Determine the [x, y] coordinate at the center of the cell enclosing the given text.  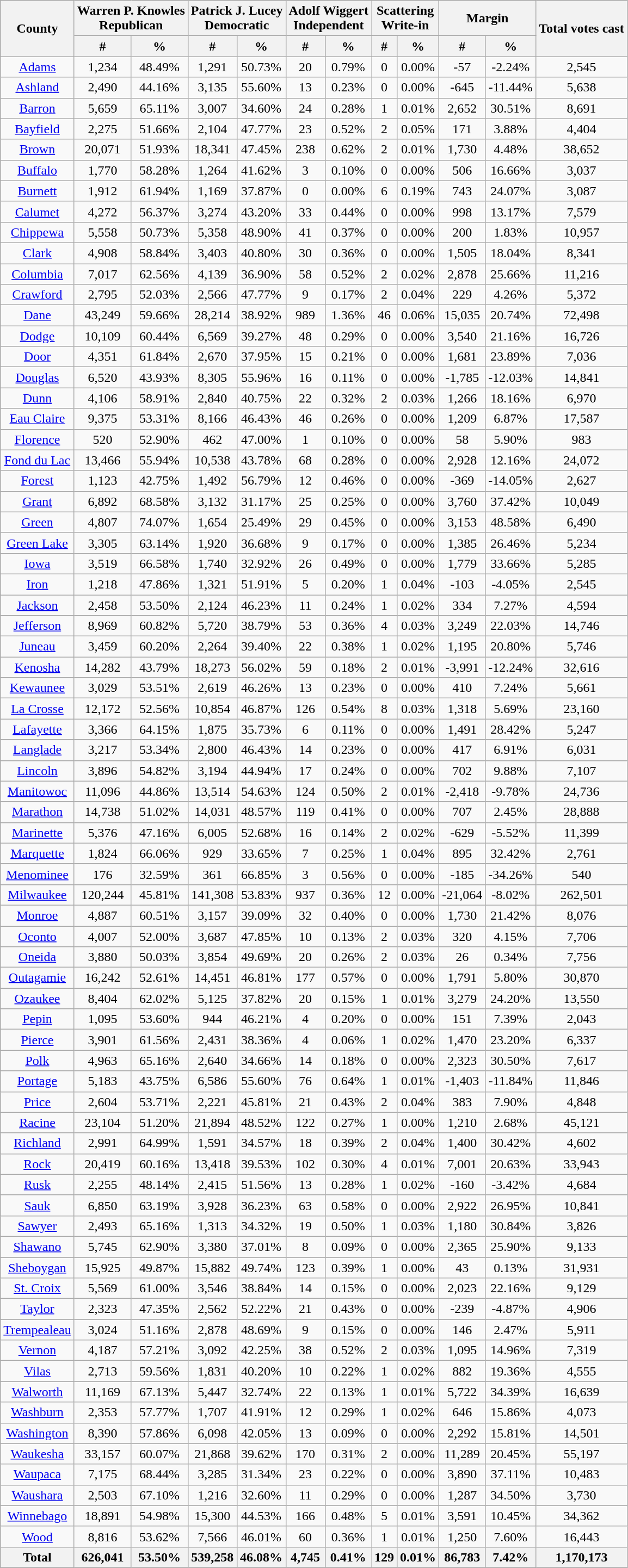
48 [305, 336]
626,041 [102, 1557]
8,305 [212, 377]
11,399 [582, 833]
262,501 [582, 895]
1,180 [463, 1226]
43.75% [160, 1081]
5,659 [102, 108]
1,400 [463, 1143]
43 [463, 1268]
1,321 [212, 584]
26.46% [510, 543]
5,372 [582, 295]
1,505 [463, 253]
31.17% [261, 501]
0.14% [348, 833]
0.62% [348, 150]
0.49% [348, 563]
18.16% [510, 398]
7,001 [463, 1164]
-4.87% [510, 1309]
32.92% [261, 563]
-369 [463, 481]
12,172 [102, 709]
20,071 [102, 150]
15 [305, 357]
4,745 [305, 1557]
47.86% [160, 584]
60.20% [160, 647]
60.07% [160, 1454]
34,362 [582, 1516]
41 [305, 232]
32,616 [582, 667]
5,125 [212, 999]
1,169 [212, 191]
2,795 [102, 295]
23.89% [510, 357]
-2.24% [510, 67]
Waukesha [37, 1454]
-1,403 [463, 1081]
Brown [37, 150]
62.56% [160, 274]
49.69% [261, 957]
0.48% [348, 1516]
10,483 [582, 1474]
54.98% [160, 1516]
3,380 [212, 1247]
Total votes cast [582, 28]
10,538 [212, 460]
7,175 [102, 1474]
52.90% [160, 439]
1,791 [463, 978]
47.35% [160, 1309]
13,550 [582, 999]
48.57% [261, 812]
2,415 [212, 1185]
-185 [463, 874]
Waushara [37, 1495]
4,594 [582, 605]
702 [463, 771]
68 [305, 460]
6.91% [510, 750]
4,187 [102, 1350]
39.40% [261, 647]
County [37, 28]
-645 [463, 88]
0.27% [348, 1123]
1,287 [463, 1495]
39.53% [261, 1164]
171 [463, 129]
8,691 [582, 108]
13,514 [212, 791]
6,031 [582, 750]
-4.05% [510, 584]
7,617 [582, 1061]
74.07% [160, 522]
-11.44% [510, 88]
2,124 [212, 605]
3,092 [212, 1350]
177 [305, 978]
21,868 [212, 1454]
6,490 [582, 522]
38 [305, 1350]
30.51% [510, 108]
Washburn [37, 1412]
7.60% [510, 1536]
11,216 [582, 274]
882 [463, 1371]
Dodge [37, 336]
La Crosse [37, 709]
16,726 [582, 336]
37.01% [261, 1247]
6,005 [212, 833]
23,104 [102, 1123]
24.20% [510, 999]
Outagamie [37, 978]
2,604 [102, 1102]
983 [582, 439]
15.81% [510, 1433]
334 [463, 605]
0.05% [418, 129]
Forest [37, 481]
68.44% [160, 1474]
8,390 [102, 1433]
48.58% [510, 522]
5,722 [463, 1392]
123 [305, 1268]
Sauk [37, 1205]
0.44% [348, 212]
25.90% [510, 1247]
53 [305, 626]
43.79% [160, 667]
2,928 [463, 460]
2,264 [212, 647]
3,007 [212, 108]
120,244 [102, 895]
25.49% [261, 522]
20.80% [510, 647]
16,639 [582, 1392]
60.82% [160, 626]
51.20% [160, 1123]
Marquette [37, 853]
2,431 [212, 1040]
39.09% [261, 915]
-239 [463, 1309]
56.37% [160, 212]
229 [463, 295]
3,279 [463, 999]
Marinette [37, 833]
-1,785 [463, 377]
-34.26% [510, 874]
67.10% [160, 1495]
14,031 [212, 812]
3,519 [102, 563]
32 [305, 915]
1,779 [463, 563]
38.36% [261, 1040]
Manitowoc [37, 791]
-9.78% [510, 791]
20.45% [510, 1454]
383 [463, 1102]
48.14% [160, 1185]
5,247 [582, 729]
30 [305, 253]
5.69% [510, 709]
37.82% [261, 999]
Vilas [37, 1371]
129 [384, 1557]
Burnett [37, 191]
6,970 [582, 398]
7.42% [510, 1557]
Barron [37, 108]
1,195 [463, 647]
2,365 [463, 1247]
55.96% [261, 377]
18,341 [212, 150]
30.84% [510, 1226]
3,285 [212, 1474]
17 [305, 771]
34.57% [261, 1143]
St. Croix [37, 1288]
48.52% [261, 1123]
7.27% [510, 605]
Kewaunee [37, 688]
2,503 [102, 1495]
166 [305, 1516]
34.50% [510, 1495]
49.87% [160, 1268]
32.59% [160, 874]
8,404 [102, 999]
3,591 [463, 1516]
Total [37, 1557]
Iron [37, 584]
Bayfield [37, 129]
42.25% [261, 1350]
59.56% [160, 1371]
1,209 [463, 419]
54.82% [160, 771]
5,638 [582, 88]
4,684 [582, 1185]
0.40% [348, 915]
Door [37, 357]
11,096 [102, 791]
4,906 [582, 1309]
43.20% [261, 212]
38.92% [261, 315]
2,761 [582, 853]
10,109 [102, 336]
4,404 [582, 129]
Juneau [37, 647]
52.03% [160, 295]
9.88% [510, 771]
2,292 [463, 1433]
Margin [488, 18]
2,490 [102, 88]
2,458 [102, 605]
53.71% [160, 1102]
23,160 [582, 709]
60 [305, 1536]
21.16% [510, 336]
46.08% [261, 1557]
48.69% [261, 1330]
2,104 [212, 129]
Washington [37, 1433]
41.62% [261, 170]
2,652 [463, 108]
4,351 [102, 357]
1,264 [212, 170]
20.74% [510, 315]
Douglas [37, 377]
-14.05% [510, 481]
49.74% [261, 1268]
14.96% [510, 1350]
15,925 [102, 1268]
29 [305, 522]
Chippewa [37, 232]
37.95% [261, 357]
53.31% [160, 419]
64.15% [160, 729]
361 [212, 874]
2,566 [212, 295]
32.60% [261, 1495]
32.74% [261, 1392]
Oneida [37, 957]
Vernon [37, 1350]
13,466 [102, 460]
56.02% [261, 667]
7.39% [510, 1019]
Jefferson [37, 626]
417 [463, 750]
Iowa [37, 563]
55.94% [160, 460]
65.11% [160, 108]
126 [305, 709]
2,619 [212, 688]
62.02% [160, 999]
-12.03% [510, 377]
52.61% [160, 978]
9,129 [582, 1288]
16,242 [102, 978]
0.30% [348, 1164]
1,385 [463, 543]
66.06% [160, 853]
14,746 [582, 626]
1,216 [212, 1495]
15.86% [510, 1412]
30.42% [510, 1143]
5,234 [582, 543]
Dunn [37, 398]
Eau Claire [37, 419]
58.84% [160, 253]
10,841 [582, 1205]
68.58% [160, 501]
3,901 [102, 1040]
895 [463, 853]
8,076 [582, 915]
37.87% [261, 191]
3,037 [582, 170]
1,291 [212, 67]
7,566 [212, 1536]
4,272 [102, 212]
5,720 [212, 626]
34.66% [261, 1061]
3,153 [463, 522]
1,770 [102, 170]
44.94% [261, 771]
1,491 [463, 729]
33.66% [510, 563]
3,403 [212, 253]
4,555 [582, 1371]
51.02% [160, 812]
47.00% [261, 439]
31,931 [582, 1268]
8,166 [212, 419]
151 [463, 1019]
-2,418 [463, 791]
Langlade [37, 750]
28.42% [510, 729]
53.83% [261, 895]
Rusk [37, 1185]
2,023 [463, 1288]
Crawford [37, 295]
53.51% [160, 688]
60.16% [160, 1164]
3.88% [510, 129]
1,470 [463, 1040]
14,738 [102, 812]
146 [463, 1330]
5.80% [510, 978]
Pepin [37, 1019]
Portage [37, 1081]
4,908 [102, 253]
Ashland [37, 88]
9,375 [102, 419]
52.00% [160, 936]
5,661 [582, 688]
34.60% [261, 108]
36.23% [261, 1205]
7,756 [582, 957]
3,305 [102, 543]
12.16% [510, 460]
32.42% [510, 853]
4,807 [102, 522]
Calumet [37, 212]
2.68% [510, 1123]
Buffalo [37, 170]
22.03% [510, 626]
51.16% [160, 1330]
1,831 [212, 1371]
5,183 [102, 1081]
929 [212, 853]
Oconto [37, 936]
Winnebago [37, 1516]
Wood [37, 1536]
24 [305, 108]
48.49% [160, 67]
0.57% [348, 978]
6,850 [102, 1205]
6,892 [102, 501]
48.90% [261, 232]
Green [37, 522]
44.53% [261, 1516]
10,049 [582, 501]
506 [463, 170]
11,169 [102, 1392]
2.45% [510, 812]
200 [463, 232]
0.31% [348, 1454]
1,740 [212, 563]
47.45% [261, 150]
57.21% [160, 1350]
52.56% [160, 709]
15,300 [212, 1516]
38,652 [582, 150]
39.62% [261, 1454]
122 [305, 1123]
2,840 [212, 398]
36.68% [261, 543]
176 [102, 874]
7,706 [582, 936]
14,841 [582, 377]
3,880 [102, 957]
Marathon [37, 812]
5,447 [212, 1392]
Clark [37, 253]
4,106 [102, 398]
3,687 [212, 936]
45,121 [582, 1123]
743 [463, 191]
-103 [463, 584]
46.23% [261, 605]
13,418 [212, 1164]
24,736 [582, 791]
1,313 [212, 1226]
Grant [37, 501]
6,520 [102, 377]
3,928 [212, 1205]
1,234 [102, 67]
8,341 [582, 253]
-5.52% [510, 833]
19 [305, 1226]
14,282 [102, 667]
31.34% [261, 1474]
Trempealeau [37, 1330]
5,376 [102, 833]
63.14% [160, 543]
43,249 [102, 315]
53.34% [160, 750]
61.00% [160, 1288]
67.13% [160, 1392]
Pierce [37, 1040]
34.39% [510, 1392]
7,107 [582, 771]
141,308 [212, 895]
3,132 [212, 501]
47.16% [160, 833]
54.63% [261, 791]
2,255 [102, 1185]
5,285 [582, 563]
Jackson [37, 605]
3,217 [102, 750]
3,366 [102, 729]
1,654 [212, 522]
410 [463, 688]
21,894 [212, 1123]
4,073 [582, 1412]
Columbia [37, 274]
1,123 [102, 481]
937 [305, 895]
4,887 [102, 915]
944 [212, 1019]
51.66% [160, 129]
1,210 [463, 1123]
44.16% [160, 88]
Richland [37, 1143]
1,218 [102, 584]
1,318 [463, 709]
3,730 [582, 1495]
66.58% [160, 563]
Fond du Lac [37, 460]
540 [582, 874]
30,870 [582, 978]
3,087 [582, 191]
-12.24% [510, 667]
5,358 [212, 232]
238 [305, 150]
-57 [463, 67]
170 [305, 1454]
28,888 [582, 812]
5,745 [102, 1247]
0.46% [348, 481]
2,640 [212, 1061]
15,035 [463, 315]
124 [305, 791]
6,586 [212, 1081]
1,824 [102, 853]
57.77% [160, 1412]
21.42% [510, 915]
46.81% [261, 978]
Milwaukee [37, 895]
10,957 [582, 232]
320 [463, 936]
4,007 [102, 936]
0.38% [348, 647]
520 [102, 439]
0.34% [510, 957]
5,569 [102, 1288]
6,337 [582, 1040]
38.84% [261, 1288]
66.85% [261, 874]
37.11% [510, 1474]
4.15% [510, 936]
989 [305, 315]
-3,991 [463, 667]
3,029 [102, 688]
2,991 [102, 1143]
Ozaukee [37, 999]
7,017 [102, 274]
61.56% [160, 1040]
46.21% [261, 1019]
1,266 [463, 398]
0.56% [348, 874]
1,250 [463, 1536]
3,890 [463, 1474]
Rock [37, 1164]
2,043 [582, 1019]
18.04% [510, 253]
20,419 [102, 1164]
3,540 [463, 336]
Shawano [37, 1247]
4,139 [212, 274]
25 [305, 501]
3,760 [463, 501]
19.36% [510, 1371]
22.16% [510, 1288]
Dane [37, 315]
Lincoln [37, 771]
-160 [463, 1185]
Patrick J. LuceyDemocratic [237, 18]
5,558 [102, 232]
1,591 [212, 1143]
46.87% [261, 709]
1,492 [212, 481]
33,157 [102, 1454]
Adams [37, 67]
46.01% [261, 1536]
59 [305, 667]
Walworth [37, 1392]
24.07% [510, 191]
0.21% [348, 357]
3,249 [463, 626]
ScatteringWrite-in [405, 18]
Polk [37, 1061]
42.05% [261, 1433]
58.28% [160, 170]
61.84% [160, 357]
646 [463, 1412]
26.95% [510, 1205]
40.80% [261, 253]
3,274 [212, 212]
60.44% [160, 336]
38.79% [261, 626]
4.26% [510, 295]
3,459 [102, 647]
0.54% [348, 709]
1,681 [463, 357]
Warren P. KnowlesRepublican [131, 18]
18,891 [102, 1516]
3,024 [102, 1330]
47.85% [261, 936]
30.50% [510, 1061]
51.91% [261, 584]
Price [37, 1102]
52.68% [261, 833]
5,746 [582, 647]
40.75% [261, 398]
7,319 [582, 1350]
2,800 [212, 750]
-3.42% [510, 1185]
2,713 [102, 1371]
28,214 [212, 315]
43.78% [261, 460]
1,875 [212, 729]
Sheboygan [37, 1268]
Menominee [37, 874]
539,258 [212, 1557]
3,546 [212, 1288]
-11.84% [510, 1081]
1,707 [212, 1412]
Green Lake [37, 543]
2,275 [102, 129]
40.20% [261, 1371]
9,133 [582, 1247]
41.91% [261, 1412]
0.32% [348, 398]
3,135 [212, 88]
4,963 [102, 1061]
119 [305, 812]
3,854 [212, 957]
56.79% [261, 481]
57.86% [160, 1433]
Racine [37, 1123]
62.90% [160, 1247]
11,846 [582, 1081]
51.93% [160, 150]
59.66% [160, 315]
63 [305, 1205]
7,579 [582, 212]
16.66% [510, 170]
6,569 [212, 336]
55,197 [582, 1454]
53.62% [160, 1536]
998 [463, 212]
0.58% [348, 1205]
2,493 [102, 1226]
1,920 [212, 543]
43.93% [160, 377]
2,670 [212, 357]
17,587 [582, 419]
6,098 [212, 1433]
86,783 [463, 1557]
37.42% [510, 501]
4,848 [582, 1102]
1.83% [510, 232]
462 [212, 439]
76 [305, 1081]
20.63% [510, 1164]
36.90% [261, 274]
8,969 [102, 626]
7.24% [510, 688]
13.17% [510, 212]
50.03% [160, 957]
2.47% [510, 1330]
3,826 [582, 1226]
25.66% [510, 274]
4.48% [510, 150]
8,816 [102, 1536]
7.90% [510, 1102]
39.27% [261, 336]
7,036 [582, 357]
18 [305, 1143]
5,911 [582, 1330]
Taylor [37, 1309]
64.99% [160, 1143]
42.75% [160, 481]
2,562 [212, 1309]
102 [305, 1164]
2,627 [582, 481]
60.51% [160, 915]
18,273 [212, 667]
3,194 [212, 771]
63.19% [160, 1205]
33,943 [582, 1164]
2,221 [212, 1102]
34.32% [261, 1226]
1.36% [348, 315]
10.45% [510, 1516]
Lafayette [37, 729]
24,072 [582, 460]
Monroe [37, 915]
16,443 [582, 1536]
3,157 [212, 915]
10,854 [212, 709]
6.87% [510, 419]
58.91% [160, 398]
Kenosha [37, 667]
5.90% [510, 439]
33.65% [261, 853]
0.37% [348, 232]
14,501 [582, 1433]
2,353 [102, 1412]
0.79% [348, 67]
-21,064 [463, 895]
707 [463, 812]
23.20% [510, 1040]
51.56% [261, 1185]
61.94% [160, 191]
15,882 [212, 1268]
7 [305, 853]
14,451 [212, 978]
-629 [463, 833]
Sawyer [37, 1226]
33 [305, 212]
35.73% [261, 729]
72,498 [582, 315]
Florence [37, 439]
53.60% [160, 1019]
1,912 [102, 191]
0.19% [418, 191]
2,922 [463, 1205]
52.22% [261, 1309]
0.64% [348, 1081]
3,896 [102, 771]
0.45% [348, 522]
44.86% [160, 791]
Adolf WiggertIndependent [329, 18]
4,602 [582, 1143]
11,289 [463, 1454]
1,170,173 [582, 1557]
Waupaca [37, 1474]
-8.02% [510, 895]
46.26% [261, 688]
